Provide the (x, y) coordinate of the cell's center where the given text is located.  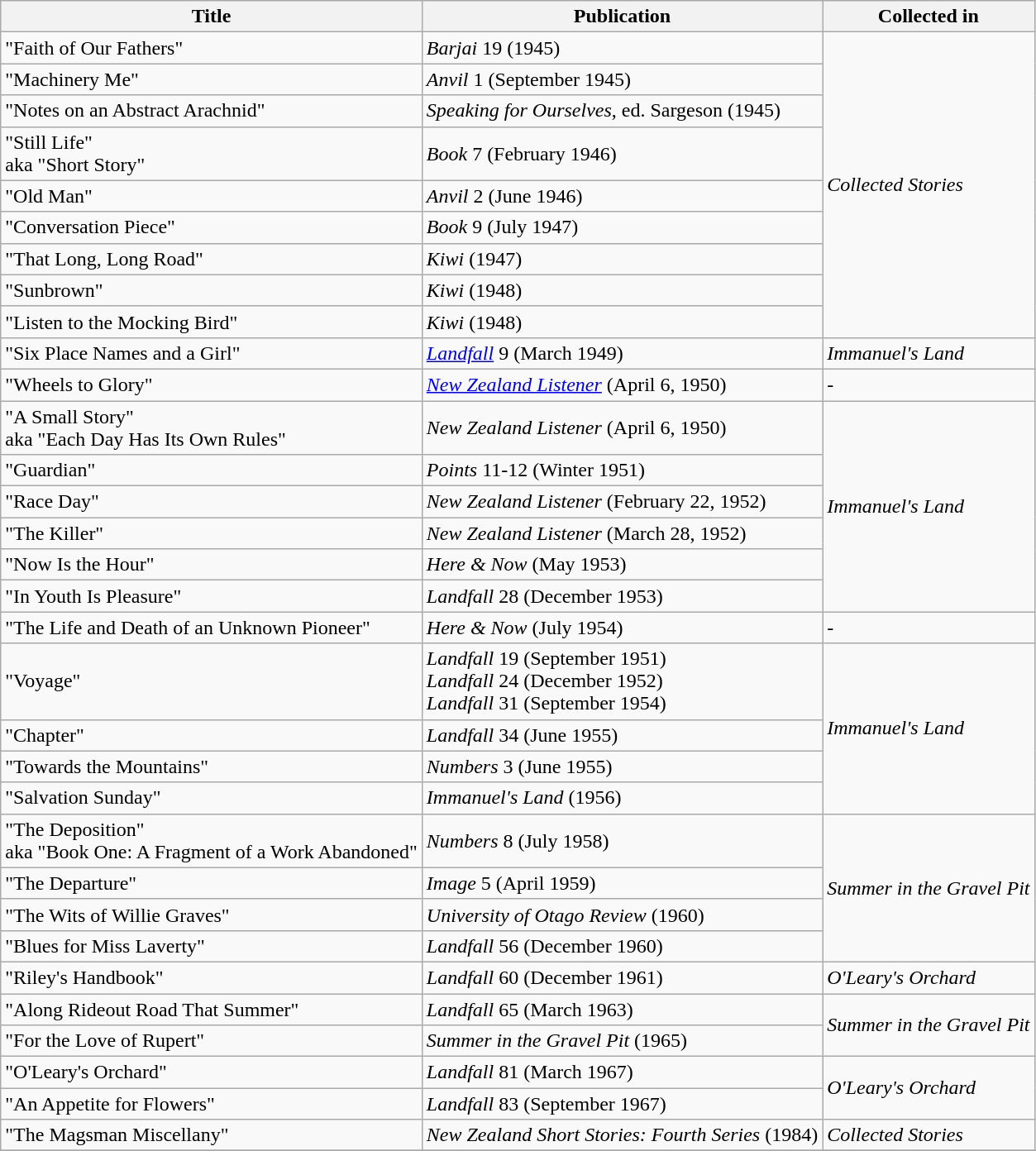
Here & Now (May 1953) (622, 565)
"Old Man" (212, 196)
New Zealand Listener (March 28, 1952) (622, 533)
Image 5 (April 1959) (622, 883)
"O'Leary's Orchard" (212, 1072)
"Voyage" (212, 681)
"Salvation Sunday" (212, 798)
Landfall 34 (June 1955) (622, 735)
Landfall 60 (December 1961) (622, 977)
"Guardian" (212, 470)
Book 9 (July 1947) (622, 227)
Numbers 8 (July 1958) (622, 840)
"Now Is the Hour" (212, 565)
Landfall 9 (March 1949) (622, 353)
Speaking for Ourselves, ed. Sargeson (1945) (622, 111)
"The Wits of Willie Graves" (212, 915)
Landfall 81 (March 1967) (622, 1072)
Points 11-12 (Winter 1951) (622, 470)
"An Appetite for Flowers" (212, 1104)
"Blues for Miss Laverty" (212, 946)
"The Killer" (212, 533)
"Notes on an Abstract Arachnid" (212, 111)
"For the Love of Rupert" (212, 1041)
"Machinery Me" (212, 79)
Summer in the Gravel Pit (1965) (622, 1041)
"Wheels to Glory" (212, 384)
"Riley's Handbook" (212, 977)
Title (212, 17)
"Towards the Mountains" (212, 767)
Barjai 19 (1945) (622, 48)
"Race Day" (212, 502)
Landfall 83 (September 1967) (622, 1104)
"That Long, Long Road" (212, 259)
"Along Rideout Road That Summer" (212, 1010)
Landfall 19 (September 1951)Landfall 24 (December 1952)Landfall 31 (September 1954) (622, 681)
Landfall 56 (December 1960) (622, 946)
Anvil 1 (September 1945) (622, 79)
Kiwi (1947) (622, 259)
"The Magsman Miscellany" (212, 1135)
"Listen to the Mocking Bird" (212, 322)
"Still Life"aka "Short Story" (212, 154)
"Chapter" (212, 735)
Landfall 28 (December 1953) (622, 596)
New Zealand Listener (February 22, 1952) (622, 502)
Book 7 (February 1946) (622, 154)
Collected in (929, 17)
"Six Place Names and a Girl" (212, 353)
"The Departure" (212, 883)
New Zealand Short Stories: Fourth Series (1984) (622, 1135)
University of Otago Review (1960) (622, 915)
Anvil 2 (June 1946) (622, 196)
Numbers 3 (June 1955) (622, 767)
"In Youth Is Pleasure" (212, 596)
Landfall 65 (March 1963) (622, 1010)
"Faith of Our Fathers" (212, 48)
Publication (622, 17)
"Sunbrown" (212, 290)
"The Deposition"aka "Book One: A Fragment of a Work Abandoned" (212, 840)
"Conversation Piece" (212, 227)
Here & Now (July 1954) (622, 628)
"The Life and Death of an Unknown Pioneer" (212, 628)
"A Small Story"aka "Each Day Has Its Own Rules" (212, 427)
Immanuel's Land (1956) (622, 798)
